Search for the cell housing the specified text and yield its (X, Y) center coordinate. 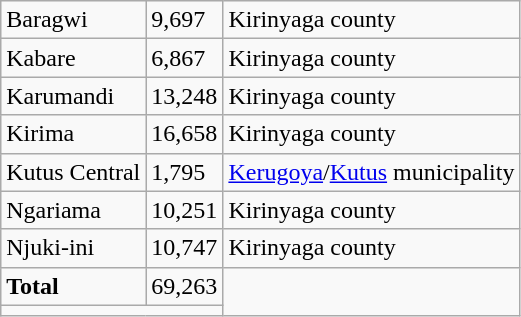
Kutus Central (74, 172)
Total (74, 286)
Baragwi (74, 20)
9,697 (184, 20)
69,263 (184, 286)
Kirima (74, 134)
Karumandi (74, 96)
16,658 (184, 134)
10,251 (184, 210)
Kabare (74, 58)
Njuki-ini (74, 248)
1,795 (184, 172)
6,867 (184, 58)
10,747 (184, 248)
Ngariama (74, 210)
Kerugoya/Kutus municipality (372, 172)
13,248 (184, 96)
